Detect which cell encompasses the target text, then output its (X, Y) center coordinate. 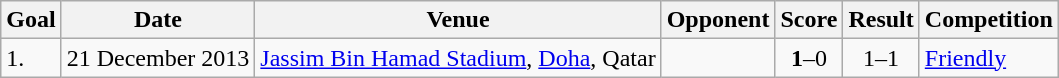
Date (158, 20)
1–0 (809, 58)
Jassim Bin Hamad Stadium, Doha, Qatar (458, 58)
1. (31, 58)
1–1 (881, 58)
21 December 2013 (158, 58)
Result (881, 20)
Score (809, 20)
Friendly (988, 58)
Venue (458, 20)
Competition (988, 20)
Opponent (718, 20)
Goal (31, 20)
